Detect which cell encompasses the target text, then output its (X, Y) center coordinate. 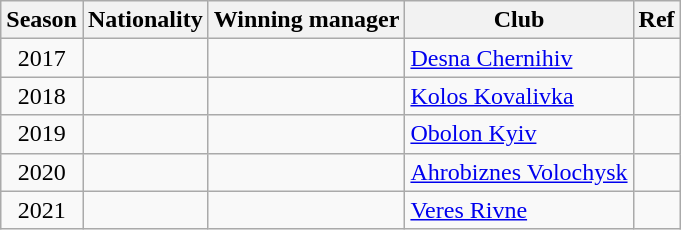
Obolon Kyiv (519, 134)
Winning manager (306, 20)
Ahrobiznes Volochysk (519, 172)
Desna Chernihiv (519, 58)
2020 (42, 172)
Nationality (145, 20)
Ref (656, 20)
Club (519, 20)
2017 (42, 58)
Season (42, 20)
Veres Rivne (519, 210)
Kolos Kovalivka (519, 96)
2018 (42, 96)
2021 (42, 210)
2019 (42, 134)
